Detect which cell encompasses the target text, then output its (x, y) center coordinate. 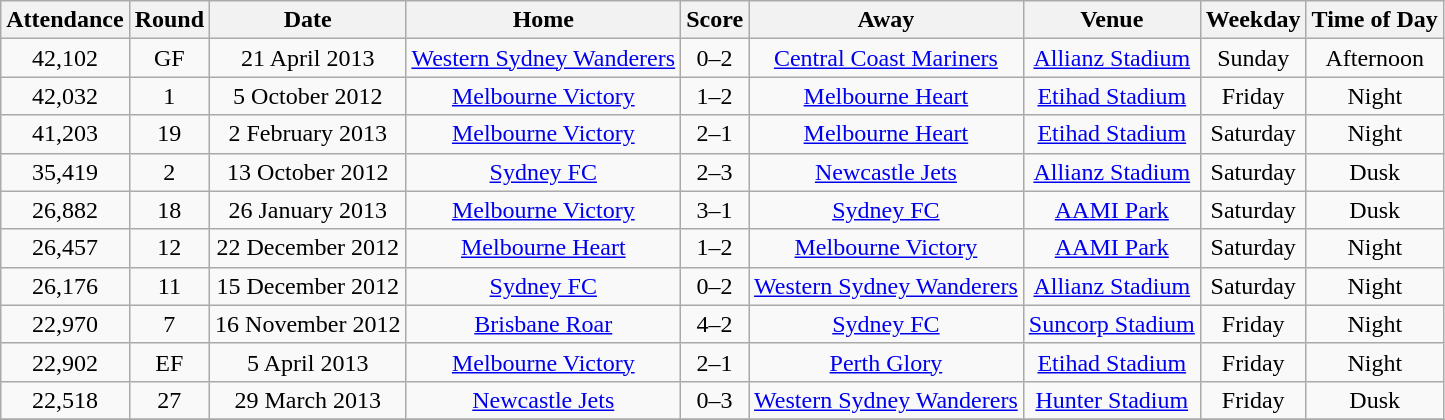
Venue (1112, 20)
2 February 2013 (308, 134)
Attendance (65, 20)
19 (169, 134)
26,882 (65, 210)
5 April 2013 (308, 362)
GF (169, 58)
Home (544, 20)
22 December 2012 (308, 248)
Round (169, 20)
Score (715, 20)
Hunter Stadium (1112, 400)
42,102 (65, 58)
27 (169, 400)
1 (169, 96)
2–3 (715, 172)
Weekday (1253, 20)
22,902 (65, 362)
16 November 2012 (308, 324)
35,419 (65, 172)
26 January 2013 (308, 210)
29 March 2013 (308, 400)
Suncorp Stadium (1112, 324)
26,457 (65, 248)
26,176 (65, 286)
11 (169, 286)
21 April 2013 (308, 58)
5 October 2012 (308, 96)
22,970 (65, 324)
18 (169, 210)
4–2 (715, 324)
7 (169, 324)
41,203 (65, 134)
42,032 (65, 96)
12 (169, 248)
Date (308, 20)
Afternoon (1374, 58)
2 (169, 172)
13 October 2012 (308, 172)
0–3 (715, 400)
Brisbane Roar (544, 324)
EF (169, 362)
3–1 (715, 210)
Time of Day (1374, 20)
Sunday (1253, 58)
Away (886, 20)
22,518 (65, 400)
Perth Glory (886, 362)
Central Coast Mariners (886, 58)
15 December 2012 (308, 286)
